Provide the (X, Y) coordinate of the cell's center where the given text is located.  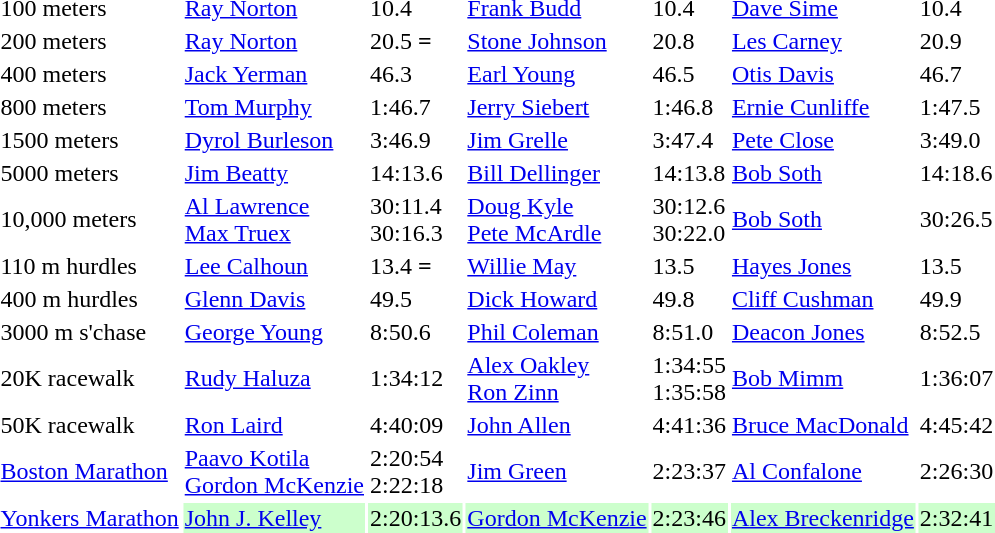
3:49.0 (956, 140)
Gordon McKenzie (557, 518)
14:13.8 (689, 173)
1:46.8 (689, 107)
Pete Close (822, 140)
30:12.630:22.0 (689, 220)
Al Lawrence Max Truex (274, 220)
Alex Breckenridge (822, 518)
20.8 (689, 41)
Ernie Cunliffe (822, 107)
1:36:07 (956, 378)
3:47.4 (689, 140)
49.8 (689, 299)
John Allen (557, 425)
49.9 (956, 299)
46.5 (689, 74)
Otis Davis (822, 74)
Jim Beatty (274, 173)
Lee Calhoun (274, 266)
Glenn Davis (274, 299)
Jim Grelle (557, 140)
Rudy Haluza (274, 378)
Jim Green (557, 472)
Jerry Siebert (557, 107)
4:45:42 (956, 425)
20.9 (956, 41)
Dyrol Burleson (274, 140)
Earl Young (557, 74)
14:13.6 (415, 173)
46.3 (415, 74)
Bob Mimm (822, 378)
1:34:12 (415, 378)
John J. Kelley (274, 518)
30:26.5 (956, 220)
Cliff Cushman (822, 299)
Al Confalone (822, 472)
2:32:41 (956, 518)
8:50.6 (415, 332)
20.5 = (415, 41)
Hayes Jones (822, 266)
Dick Howard (557, 299)
Bruce MacDonald (822, 425)
46.7 (956, 74)
3:46.9 (415, 140)
Ron Laird (274, 425)
George Young (274, 332)
Phil Coleman (557, 332)
14:18.6 (956, 173)
30:11.430:16.3 (415, 220)
Willie May (557, 266)
49.5 (415, 299)
2:20:13.6 (415, 518)
Deacon Jones (822, 332)
Paavo Kotila Gordon McKenzie (274, 472)
4:40:09 (415, 425)
Bill Dellinger (557, 173)
8:51.0 (689, 332)
4:41:36 (689, 425)
8:52.5 (956, 332)
Ray Norton (274, 41)
1:47.5 (956, 107)
1:34:551:35:58 (689, 378)
Jack Yerman (274, 74)
Les Carney (822, 41)
Alex Oakley Ron Zinn (557, 378)
2:26:30 (956, 472)
13.4 = (415, 266)
2:20:542:22:18 (415, 472)
2:23:46 (689, 518)
Doug Kyle Pete McArdle (557, 220)
1:46.7 (415, 107)
Tom Murphy (274, 107)
2:23:37 (689, 472)
Stone Johnson (557, 41)
